Capture the cell that displays the provided text and extract its [X, Y] central coordinate. 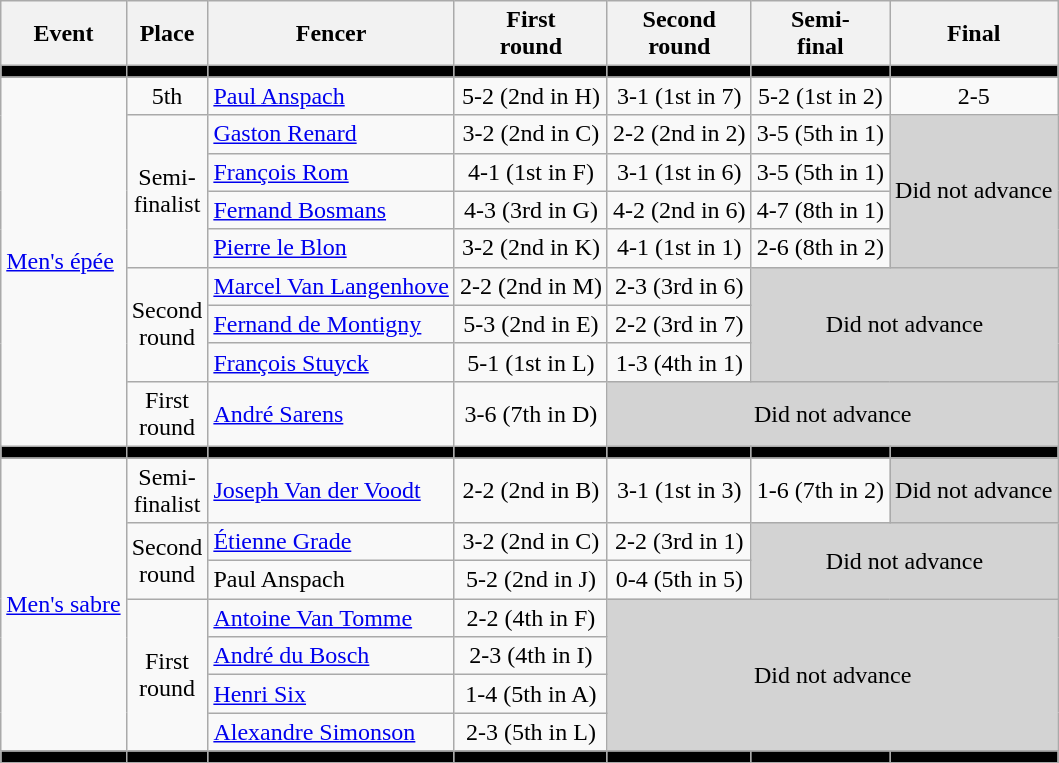
Event [64, 34]
Semi-final [820, 34]
Marcel Van Langenhove [332, 286]
Étienne Grade [332, 542]
5-2 (2nd in H) [530, 96]
Fernand de Montigny [332, 324]
Men's épée [64, 262]
2-2 (4th in F) [530, 618]
2-2 (3rd in 1) [679, 542]
5-2 (2nd in J) [530, 580]
2-6 (8th in 2) [820, 248]
5-1 (1st in L) [530, 362]
André du Bosch [332, 656]
Gaston Renard [332, 134]
Final [974, 34]
Antoine Van Tomme [332, 618]
2-2 (2nd in B) [530, 490]
4-2 (2nd in 6) [679, 210]
2-2 (2nd in M) [530, 286]
2-2 (2nd in 2) [679, 134]
1-4 (5th in A) [530, 694]
1-6 (7th in 2) [820, 490]
Joseph Van der Voodt [332, 490]
2-3 (3rd in 6) [679, 286]
3-1 (1st in 6) [679, 172]
5-2 (1st in 2) [820, 96]
François Stuyck [332, 362]
3-1 (1st in 7) [679, 96]
1-3 (4th in 1) [679, 362]
5-3 (2nd in E) [530, 324]
Henri Six [332, 694]
3-1 (1st in 3) [679, 490]
4-1 (1st in 1) [679, 248]
Place [167, 34]
Pierre le Blon [332, 248]
Alexandre Simonson [332, 732]
François Rom [332, 172]
4-7 (8th in 1) [820, 210]
2-5 [974, 96]
2-3 (5th in L) [530, 732]
Fencer [332, 34]
Men's sabre [64, 604]
André Sarens [332, 414]
3-6 (7th in D) [530, 414]
5th [167, 96]
4-1 (1st in F) [530, 172]
Fernand Bosmans [332, 210]
4-3 (3rd in G) [530, 210]
3-2 (2nd in K) [530, 248]
2-2 (3rd in 7) [679, 324]
0-4 (5th in 5) [679, 580]
2-3 (4th in I) [530, 656]
